Find where the given text appears and provide that cell's center as (X, Y) coordinate. 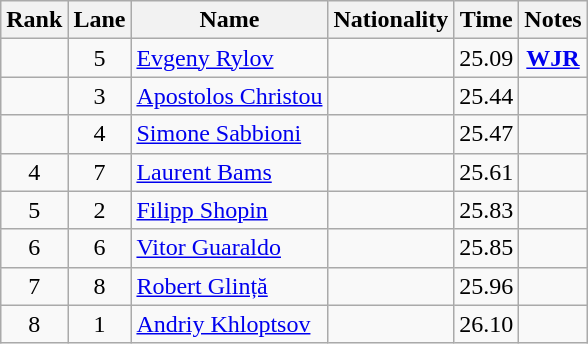
Rank (34, 20)
Robert Glință (230, 286)
25.61 (486, 172)
25.96 (486, 286)
25.44 (486, 96)
Andriy Khloptsov (230, 324)
Apostolos Christou (230, 96)
Notes (553, 20)
3 (100, 96)
Time (486, 20)
26.10 (486, 324)
WJR (553, 58)
Simone Sabbioni (230, 134)
1 (100, 324)
25.47 (486, 134)
25.09 (486, 58)
Evgeny Rylov (230, 58)
Vitor Guaraldo (230, 248)
2 (100, 210)
Name (230, 20)
25.83 (486, 210)
Laurent Bams (230, 172)
Lane (100, 20)
Nationality (391, 20)
Filipp Shopin (230, 210)
25.85 (486, 248)
